Return [x, y] of the center of cell containing provided text 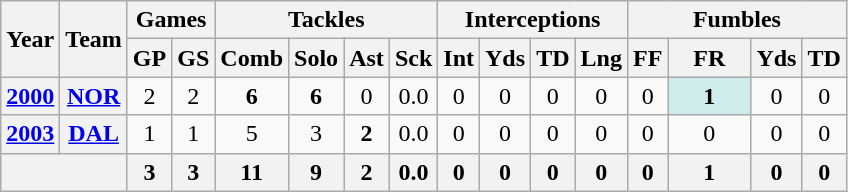
Solo [316, 58]
Year [30, 39]
Tackles [326, 20]
Int [459, 58]
GS [194, 58]
DAL [94, 134]
Ast [367, 58]
NOR [94, 96]
GP [149, 58]
Comb [252, 58]
FF [647, 58]
Games [170, 20]
Lng [601, 58]
Sck [413, 58]
Team [94, 39]
11 [252, 172]
Interceptions [533, 20]
2000 [30, 96]
9 [316, 172]
FR [710, 58]
2003 [30, 134]
Fumbles [736, 20]
5 [252, 134]
